Search for the cell housing the specified text and yield its (x, y) center coordinate. 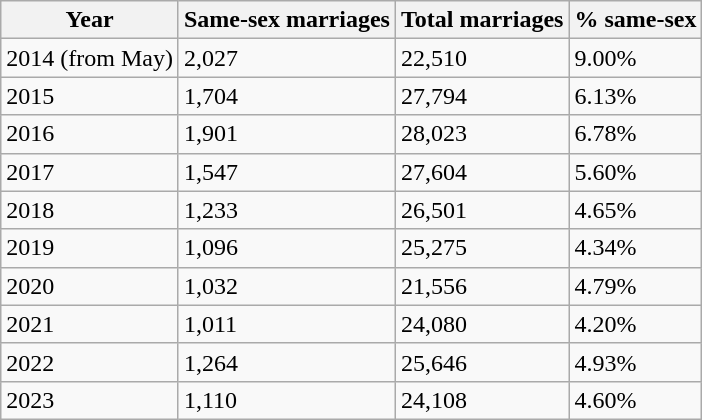
4.65% (636, 210)
27,794 (482, 96)
1,096 (286, 248)
4.20% (636, 324)
Year (90, 20)
2017 (90, 172)
6.78% (636, 134)
2019 (90, 248)
2021 (90, 324)
25,275 (482, 248)
4.34% (636, 248)
5.60% (636, 172)
Total marriages (482, 20)
1,032 (286, 286)
1,704 (286, 96)
% same-sex (636, 20)
24,108 (482, 400)
9.00% (636, 58)
4.60% (636, 400)
Same-sex marriages (286, 20)
2018 (90, 210)
1,110 (286, 400)
2022 (90, 362)
26,501 (482, 210)
22,510 (482, 58)
1,547 (286, 172)
25,646 (482, 362)
1,901 (286, 134)
2014 (from May) (90, 58)
28,023 (482, 134)
1,264 (286, 362)
2016 (90, 134)
2,027 (286, 58)
21,556 (482, 286)
1,233 (286, 210)
6.13% (636, 96)
2020 (90, 286)
1,011 (286, 324)
2015 (90, 96)
4.79% (636, 286)
2023 (90, 400)
4.93% (636, 362)
24,080 (482, 324)
27,604 (482, 172)
